Scan for the cell matching the given text and deliver its (X, Y) coordinate at center. 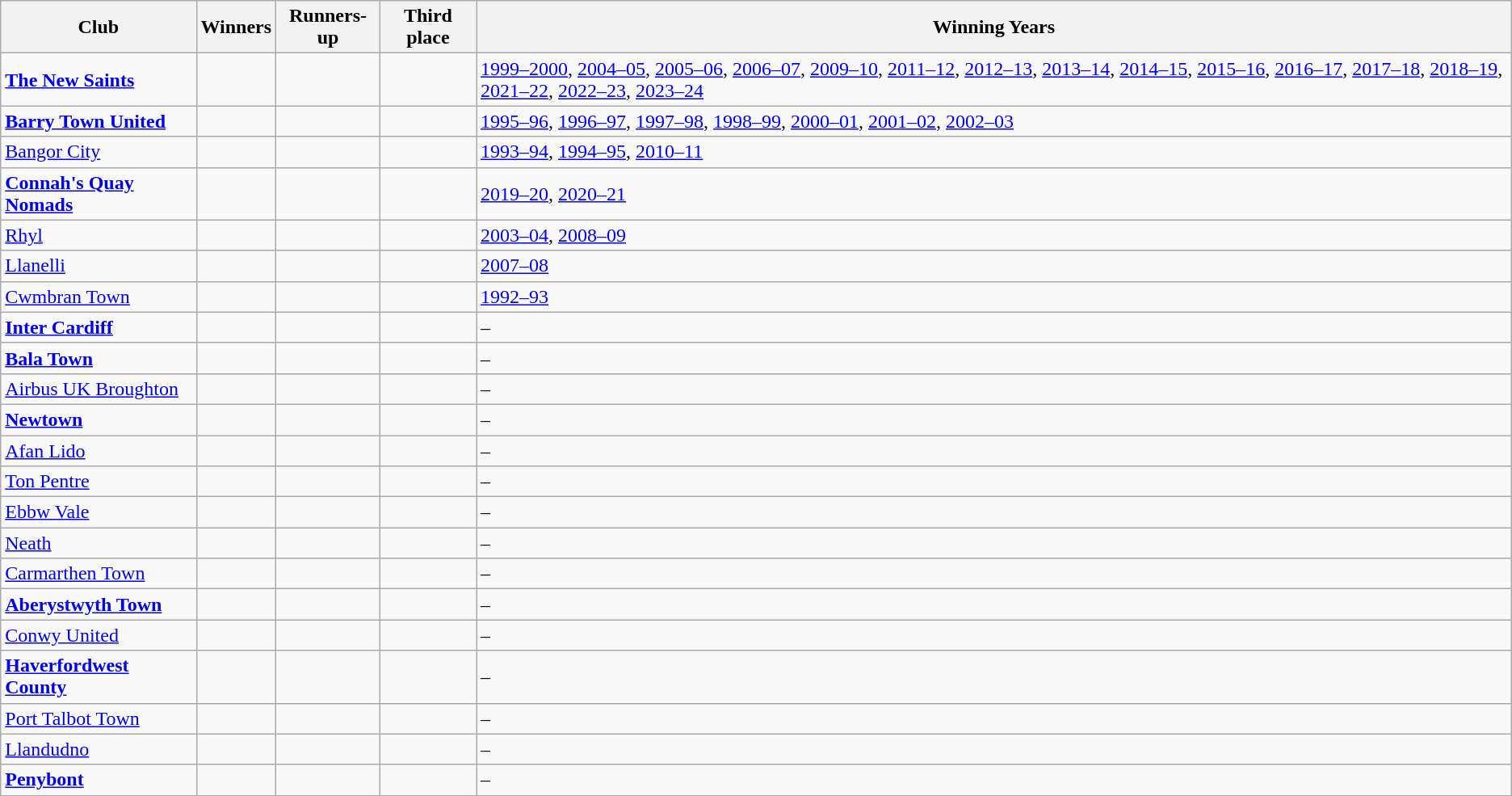
Haverfordwest County (99, 677)
2007–08 (994, 266)
Llanelli (99, 266)
The New Saints (99, 79)
Winning Years (994, 27)
Runners-up (328, 27)
Port Talbot Town (99, 718)
Aberystwyth Town (99, 604)
Cwmbran Town (99, 297)
Llandudno (99, 749)
Carmarthen Town (99, 574)
Third place (428, 27)
Bala Town (99, 358)
1992–93 (994, 297)
Winners (236, 27)
1993–94, 1994–95, 2010–11 (994, 152)
1995–96, 1996–97, 1997–98, 1998–99, 2000–01, 2001–02, 2002–03 (994, 121)
Neath (99, 543)
Penybont (99, 780)
Bangor City (99, 152)
1999–2000, 2004–05, 2005–06, 2006–07, 2009–10, 2011–12, 2012–13, 2013–14, 2014–15, 2015–16, 2016–17, 2017–18, 2018–19, 2021–22, 2022–23, 2023–24 (994, 79)
Inter Cardiff (99, 327)
Barry Town United (99, 121)
2003–04, 2008–09 (994, 235)
Rhyl (99, 235)
Airbus UK Broughton (99, 389)
Newtown (99, 419)
Club (99, 27)
Ton Pentre (99, 482)
Ebbw Vale (99, 512)
2019–20, 2020–21 (994, 194)
Afan Lido (99, 450)
Conwy United (99, 635)
Connah's Quay Nomads (99, 194)
